Find where the given text appears and provide that cell's center as [x, y] coordinate. 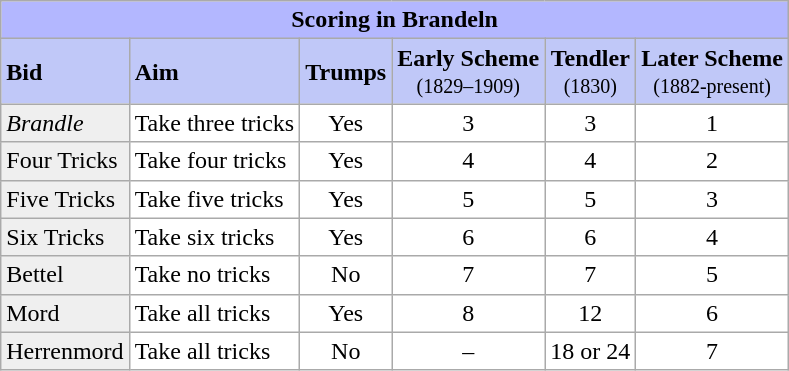
Tendler(1830) [590, 72]
Scoring in Brandeln [395, 20]
Take no tricks [214, 275]
12 [590, 313]
Bettel [65, 275]
Brandle [65, 123]
Bid [65, 72]
Take three tricks [214, 123]
Later Scheme(1882-present) [712, 72]
18 or 24 [590, 351]
– [468, 351]
Take six tricks [214, 237]
Four Tricks [65, 161]
Six Tricks [65, 237]
Aim [214, 72]
Mord [65, 313]
8 [468, 313]
2 [712, 161]
Early Scheme(1829–1909) [468, 72]
Take five tricks [214, 199]
Herrenmord [65, 351]
Trumps [346, 72]
Five Tricks [65, 199]
1 [712, 123]
Take four tricks [214, 161]
